Find where the given text appears and provide that cell's center as [X, Y] coordinate. 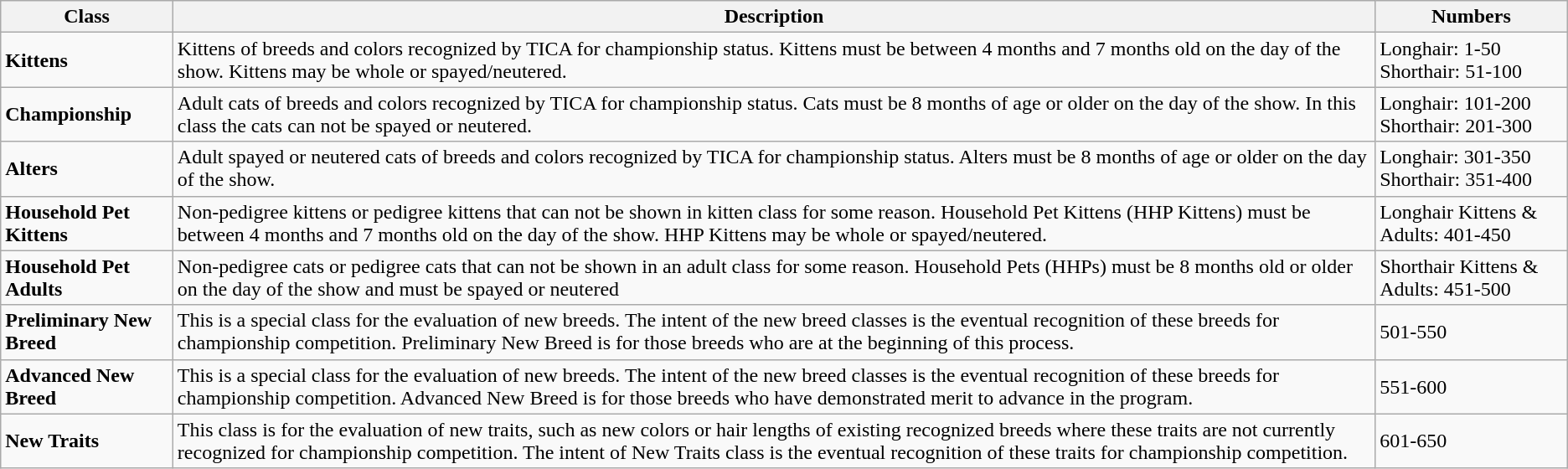
Kittens [87, 60]
Shorthair Kittens & Adults: 451-500 [1472, 278]
Alters [87, 169]
Advanced New Breed [87, 387]
New Traits [87, 441]
601-650 [1472, 441]
Household Pet Kittens [87, 223]
Description [774, 17]
551-600 [1472, 387]
Household Pet Adults [87, 278]
Class [87, 17]
Numbers [1472, 17]
Championship [87, 114]
Preliminary New Breed [87, 332]
Longhair Kittens & Adults: 401-450 [1472, 223]
501-550 [1472, 332]
Longhair: 1-50Shorthair: 51-100 [1472, 60]
Longhair: 101-200Shorthair: 201-300 [1472, 114]
Longhair: 301-350Shorthair: 351-400 [1472, 169]
